Scan for the cell matching the given text and deliver its [x, y] coordinate at center. 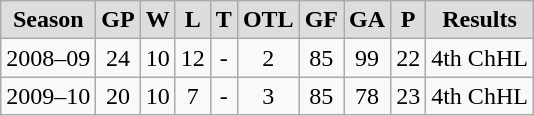
99 [368, 58]
23 [408, 96]
W [158, 20]
2009–10 [48, 96]
Results [480, 20]
OTL [268, 20]
12 [192, 58]
3 [268, 96]
24 [118, 58]
2 [268, 58]
Season [48, 20]
GF [321, 20]
20 [118, 96]
78 [368, 96]
2008–09 [48, 58]
GA [368, 20]
7 [192, 96]
P [408, 20]
L [192, 20]
GP [118, 20]
22 [408, 58]
T [224, 20]
